Search for the cell housing the specified text and yield its [x, y] center coordinate. 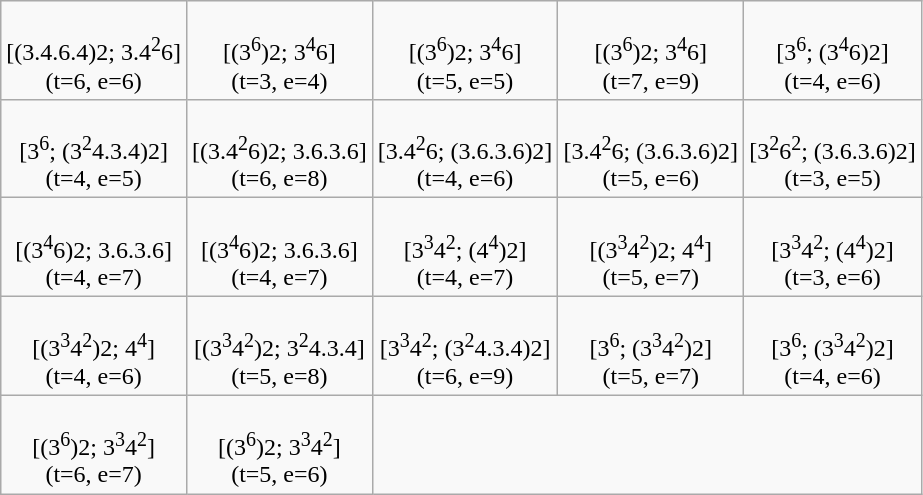
[(36)2; 346](t=7, e=9) [651, 50]
[(36)2; 3342](t=5, e=6) [279, 444]
[36; (3342)2](t=5, e=7) [651, 346]
[(3.426)2; 3.6.3.6](t=6, e=8) [279, 148]
[(3342)2; 324.3.4](t=5, e=8) [279, 346]
[(3342)2; 44](t=5, e=7) [651, 248]
[36; (3342)2](t=4, e=6) [833, 346]
[(3.4.6.4)2; 3.426](t=6, e=6) [94, 50]
[36; (346)2](t=4, e=6) [833, 50]
[3.426; (3.6.3.6)2](t=4, e=6) [465, 148]
[3342; (44)2](t=3, e=6) [833, 248]
[3342; (44)2](t=4, e=7) [465, 248]
[(36)2; 346](t=3, e=4) [279, 50]
[36; (324.3.4)2](t=4, e=5) [94, 148]
[(36)2; 346](t=5, e=5) [465, 50]
[(36)2; 3342](t=6, e=7) [94, 444]
[(3342)2; 44](t=4, e=6) [94, 346]
[3262; (3.6.3.6)2](t=3, e=5) [833, 148]
[3342; (324.3.4)2](t=6, e=9) [465, 346]
[3.426; (3.6.3.6)2](t=5, e=6) [651, 148]
